Return (x, y) of the center of cell containing provided text 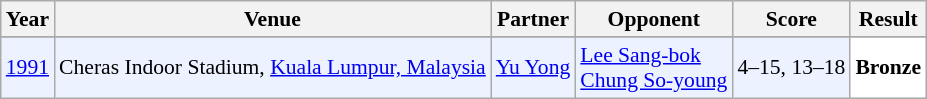
1991 (28, 68)
Result (888, 19)
Bronze (888, 68)
Partner (534, 19)
Cheras Indoor Stadium, Kuala Lumpur, Malaysia (272, 68)
Venue (272, 19)
4–15, 13–18 (791, 68)
Year (28, 19)
Lee Sang-bok Chung So-young (654, 68)
Opponent (654, 19)
Score (791, 19)
Yu Yong (534, 68)
